Detect which cell encompasses the target text, then output its [x, y] center coordinate. 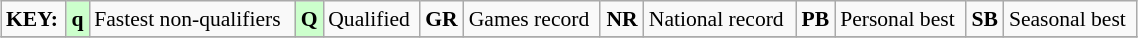
PB [816, 19]
SB [985, 19]
Seasonal best [1070, 19]
Personal best [900, 19]
Q [309, 19]
Fastest non-qualifiers [192, 19]
KEY: [34, 19]
Qualified [371, 19]
NR [622, 19]
National record [720, 19]
q [78, 19]
Games record [532, 19]
GR [442, 19]
